For the text-containing cell, return its midpoint in (x, y) coordinate format. 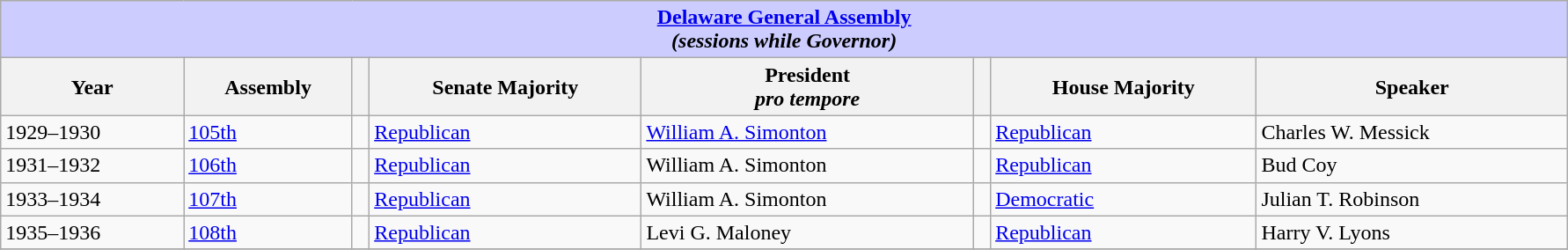
Delaware General Assembly (sessions while Governor) (785, 30)
1935–1936 (92, 232)
Harry V. Lyons (1412, 232)
1931–1932 (92, 165)
106th (268, 165)
108th (268, 232)
Bud Coy (1412, 165)
Levi G. Maloney (808, 232)
107th (268, 199)
Senate Majority (505, 86)
Assembly (268, 86)
Presidentpro tempore (808, 86)
1929–1930 (92, 132)
Charles W. Messick (1412, 132)
Speaker (1412, 86)
1933–1934 (92, 199)
House Majority (1124, 86)
Year (92, 86)
105th (268, 132)
Julian T. Robinson (1412, 199)
Democratic (1124, 199)
